Output the (X, Y) coordinate of the center of the cell containing the given text.  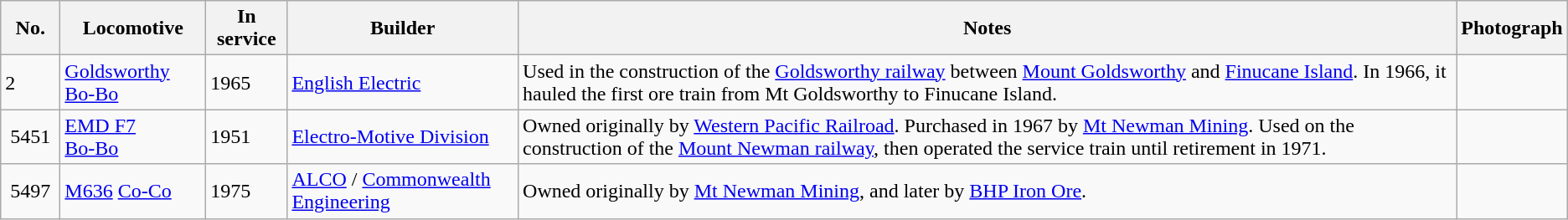
Owned originally by Mt Newman Mining, and later by BHP Iron Ore. (988, 191)
Goldsworthy Bo-Bo (133, 82)
EMD F7Bo-Bo (133, 137)
No. (30, 28)
English Electric (403, 82)
2 (30, 82)
1975 (246, 191)
Notes (988, 28)
5497 (30, 191)
Electro-Motive Division (403, 137)
1951 (246, 137)
In service (246, 28)
Builder (403, 28)
M636 Co-Co (133, 191)
5451 (30, 137)
1965 (246, 82)
Photograph (1512, 28)
ALCO / Commonwealth Engineering (403, 191)
Locomotive (133, 28)
